Pinpoint the cell where the given text exists, returning its [X, Y] midpoint coordinate. 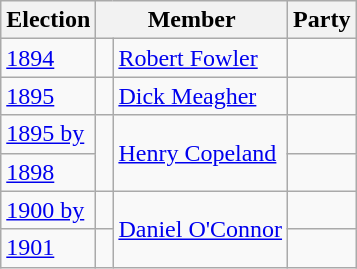
Dick Meagher [200, 96]
1895 by [48, 134]
1898 [48, 172]
Henry Copeland [200, 153]
Member [192, 20]
Daniel O'Connor [200, 229]
Party [322, 20]
Election [48, 20]
1901 [48, 248]
1894 [48, 58]
1895 [48, 96]
1900 by [48, 210]
Robert Fowler [200, 58]
